Output the (x, y) coordinate of the center of the cell containing the given text.  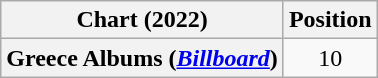
Chart (2022) (142, 20)
Position (330, 20)
Greece Albums (Billboard) (142, 58)
10 (330, 58)
